For the text-containing cell, return its midpoint in (x, y) coordinate format. 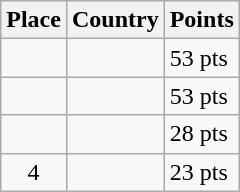
28 pts (202, 134)
23 pts (202, 172)
Place (34, 20)
4 (34, 172)
Points (202, 20)
Country (115, 20)
